Return [x, y] of the center of cell containing provided text 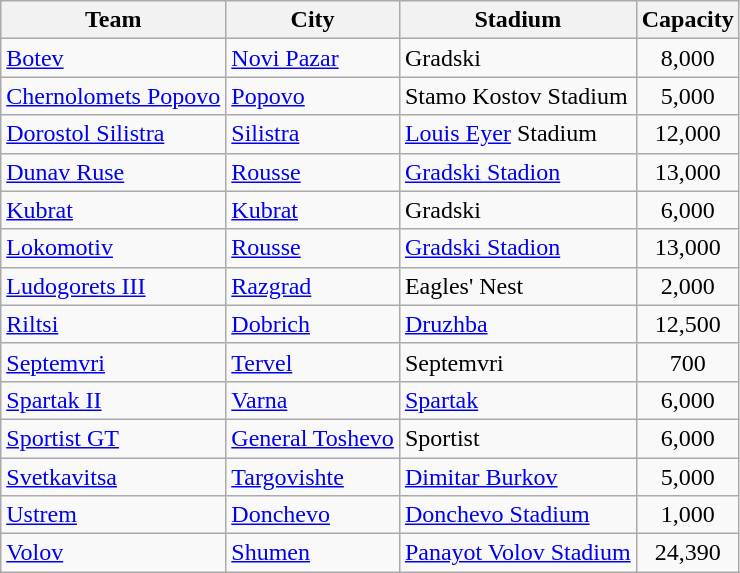
Spartak II [114, 400]
Botev [114, 58]
Chernolomets Popovo [114, 96]
Sportist [518, 438]
General Toshevo [313, 438]
Stamo Kostov Stadium [518, 96]
Ustrem [114, 515]
City [313, 20]
12,000 [688, 134]
Panayot Volov Stadium [518, 553]
Team [114, 20]
Riltsi [114, 324]
Sportist GT [114, 438]
1,000 [688, 515]
2,000 [688, 286]
Varna [313, 400]
Spartak [518, 400]
Donchevo [313, 515]
Druzhba [518, 324]
Popovo [313, 96]
Novi Pazar [313, 58]
Silistra [313, 134]
Razgrad [313, 286]
Volov [114, 553]
24,390 [688, 553]
12,500 [688, 324]
Dobrich [313, 324]
Stadium [518, 20]
Targovishte [313, 477]
Dunav Ruse [114, 172]
Dorostol Silistra [114, 134]
Shumen [313, 553]
Svetkavitsa [114, 477]
Dimitar Burkov [518, 477]
Ludogorets III [114, 286]
700 [688, 362]
Capacity [688, 20]
8,000 [688, 58]
Tervel [313, 362]
Donchevo Stadium [518, 515]
Louis Eyer Stadium [518, 134]
Eagles' Nest [518, 286]
Lokomotiv [114, 248]
